Search for the cell housing the specified text and yield its [x, y] center coordinate. 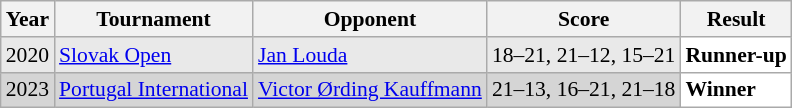
2020 [28, 55]
Slovak Open [154, 55]
18–21, 21–12, 15–21 [584, 55]
Jan Louda [370, 55]
Portugal International [154, 90]
Victor Ørding Kauffmann [370, 90]
Score [584, 19]
Year [28, 19]
Tournament [154, 19]
21–13, 16–21, 21–18 [584, 90]
Result [736, 19]
Opponent [370, 19]
Runner-up [736, 55]
Winner [736, 90]
2023 [28, 90]
